Detect which cell encompasses the target text, then output its [x, y] center coordinate. 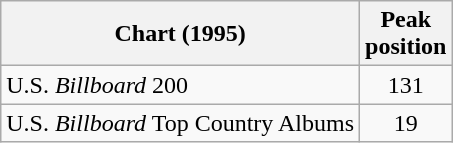
U.S. Billboard Top Country Albums [180, 123]
Chart (1995) [180, 34]
U.S. Billboard 200 [180, 85]
Peakposition [406, 34]
19 [406, 123]
131 [406, 85]
